Detect which cell encompasses the target text, then output its (X, Y) center coordinate. 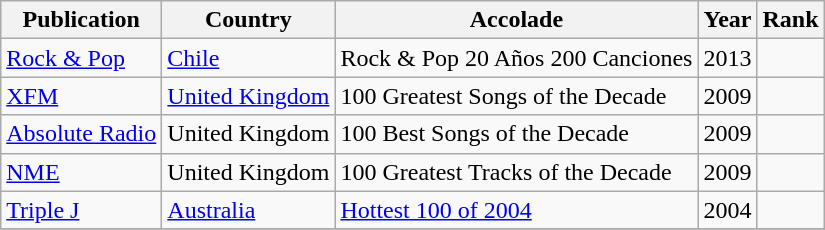
2013 (728, 58)
Accolade (516, 20)
XFM (82, 96)
100 Greatest Songs of the Decade (516, 96)
Rock & Pop 20 Años 200 Canciones (516, 58)
Australia (248, 210)
Triple J (82, 210)
100 Greatest Tracks of the Decade (516, 172)
Absolute Radio (82, 134)
Rock & Pop (82, 58)
Chile (248, 58)
100 Best Songs of the Decade (516, 134)
Publication (82, 20)
Hottest 100 of 2004 (516, 210)
NME (82, 172)
Country (248, 20)
Rank (790, 20)
2004 (728, 210)
Year (728, 20)
